Return the [x, y] coordinate for the center point of the cell that contains the specified text.  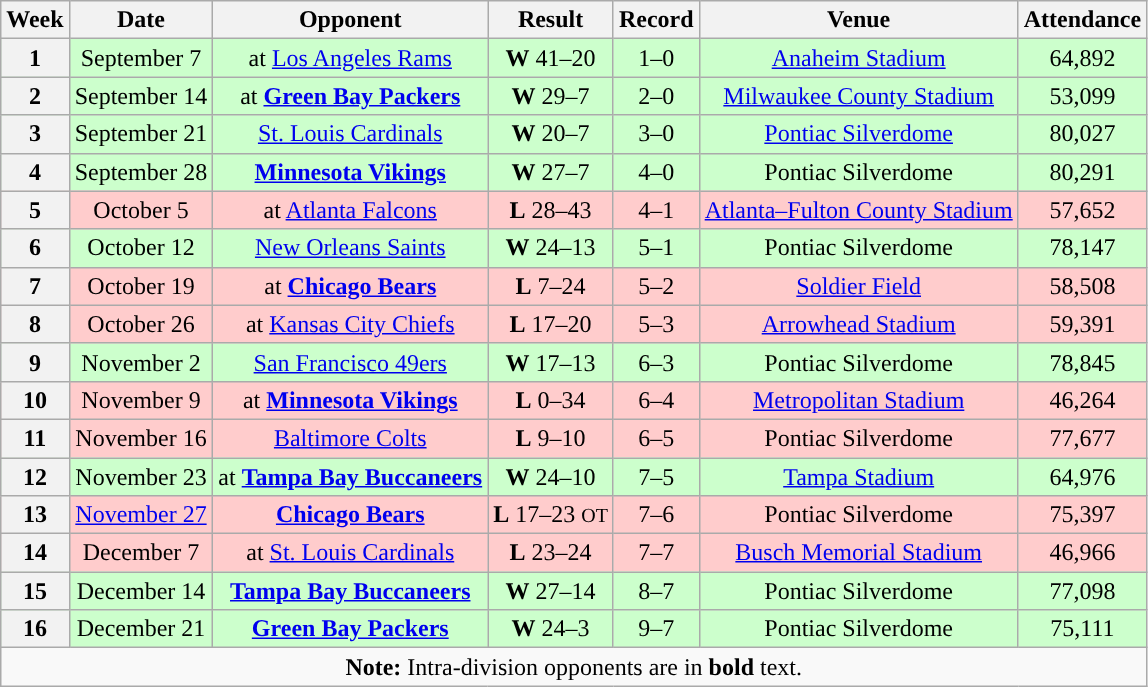
13 [35, 515]
75,397 [1082, 515]
October 26 [141, 324]
W 27–7 [551, 172]
3 [35, 134]
L 7–24 [551, 286]
6–4 [656, 400]
at Chicago Bears [350, 286]
4–0 [656, 172]
11 [35, 438]
Attendance [1082, 20]
Date [141, 20]
64,892 [1082, 58]
Chicago Bears [350, 515]
7 [35, 286]
November 23 [141, 477]
80,027 [1082, 134]
at Los Angeles Rams [350, 58]
7–7 [656, 553]
at Minnesota Vikings [350, 400]
November 9 [141, 400]
78,147 [1082, 248]
Soldier Field [858, 286]
75,111 [1082, 629]
78,845 [1082, 362]
L 28–43 [551, 210]
1 [35, 58]
16 [35, 629]
Green Bay Packers [350, 629]
6–5 [656, 438]
14 [35, 553]
1–0 [656, 58]
at St. Louis Cardinals [350, 553]
12 [35, 477]
8 [35, 324]
3–0 [656, 134]
10 [35, 400]
November 2 [141, 362]
W 29–7 [551, 96]
64,976 [1082, 477]
W 20–7 [551, 134]
November 16 [141, 438]
8–7 [656, 591]
Anaheim Stadium [858, 58]
W 41–20 [551, 58]
Baltimore Colts [350, 438]
2–0 [656, 96]
4 [35, 172]
53,099 [1082, 96]
at Tampa Bay Buccaneers [350, 477]
December 7 [141, 553]
80,291 [1082, 172]
6 [35, 248]
October 19 [141, 286]
L 17–23 OT [551, 515]
at Green Bay Packers [350, 96]
Metropolitan Stadium [858, 400]
Venue [858, 20]
4–1 [656, 210]
Week [35, 20]
W 24–3 [551, 629]
W 24–10 [551, 477]
W 17–13 [551, 362]
9 [35, 362]
L 23–24 [551, 553]
November 27 [141, 515]
Result [551, 20]
5 [35, 210]
St. Louis Cardinals [350, 134]
Busch Memorial Stadium [858, 553]
September 28 [141, 172]
October 5 [141, 210]
Arrowhead Stadium [858, 324]
L 9–10 [551, 438]
September 14 [141, 96]
Minnesota Vikings [350, 172]
Milwaukee County Stadium [858, 96]
2 [35, 96]
L 17–20 [551, 324]
at Kansas City Chiefs [350, 324]
9–7 [656, 629]
46,966 [1082, 553]
15 [35, 591]
Record [656, 20]
7–5 [656, 477]
Opponent [350, 20]
57,652 [1082, 210]
46,264 [1082, 400]
San Francisco 49ers [350, 362]
L 0–34 [551, 400]
September 7 [141, 58]
at Atlanta Falcons [350, 210]
September 21 [141, 134]
W 24–13 [551, 248]
Atlanta–Fulton County Stadium [858, 210]
December 21 [141, 629]
7–6 [656, 515]
New Orleans Saints [350, 248]
Tampa Stadium [858, 477]
77,098 [1082, 591]
December 14 [141, 591]
W 27–14 [551, 591]
77,677 [1082, 438]
Note: Intra-division opponents are in bold text. [574, 667]
58,508 [1082, 286]
6–3 [656, 362]
5–2 [656, 286]
Tampa Bay Buccaneers [350, 591]
5–3 [656, 324]
October 12 [141, 248]
59,391 [1082, 324]
5–1 [656, 248]
